Identify which cell holds the provided text, then report its [x, y] central coordinate. 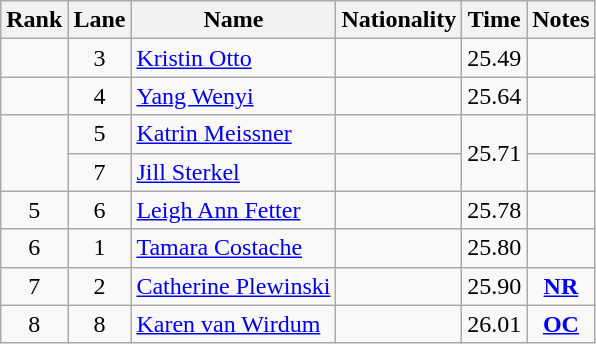
26.01 [494, 324]
Tamara Costache [234, 248]
Lane [100, 20]
25.64 [494, 96]
Yang Wenyi [234, 96]
25.71 [494, 153]
25.49 [494, 58]
Katrin Meissner [234, 134]
25.80 [494, 248]
Name [234, 20]
Time [494, 20]
Catherine Plewinski [234, 286]
Jill Sterkel [234, 172]
Nationality [399, 20]
2 [100, 286]
4 [100, 96]
Kristin Otto [234, 58]
Rank [34, 20]
NR [561, 286]
1 [100, 248]
25.78 [494, 210]
25.90 [494, 286]
Karen van Wirdum [234, 324]
Leigh Ann Fetter [234, 210]
Notes [561, 20]
OC [561, 324]
3 [100, 58]
